Detect which cell encompasses the target text, then output its (X, Y) center coordinate. 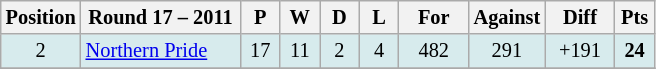
482 (434, 51)
Position (41, 17)
Pts (635, 17)
24 (635, 51)
Round 17 – 2011 (161, 17)
W (300, 17)
4 (379, 51)
+191 (580, 51)
D (340, 17)
Diff (580, 17)
17 (260, 51)
291 (508, 51)
P (260, 17)
Northern Pride (161, 51)
L (379, 17)
11 (300, 51)
Against (508, 17)
For (434, 17)
